Scan for the cell matching the given text and deliver its (x, y) coordinate at center. 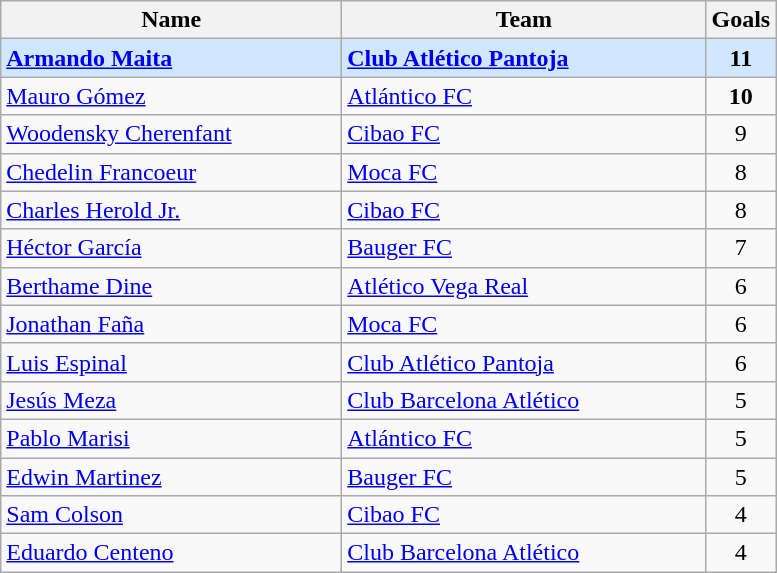
Jesús Meza (172, 400)
Sam Colson (172, 515)
10 (741, 96)
Eduardo Centeno (172, 553)
Chedelin Francoeur (172, 172)
Jonathan Faña (172, 324)
Team (524, 20)
Héctor García (172, 248)
Armando Maita (172, 58)
Name (172, 20)
Berthame Dine (172, 286)
Woodensky Cherenfant (172, 134)
Pablo Marisi (172, 438)
Luis Espinal (172, 362)
Atlético Vega Real (524, 286)
Edwin Martinez (172, 477)
Goals (741, 20)
7 (741, 248)
9 (741, 134)
Charles Herold Jr. (172, 210)
11 (741, 58)
Mauro Gómez (172, 96)
